Scan for the cell matching the given text and deliver its (X, Y) coordinate at center. 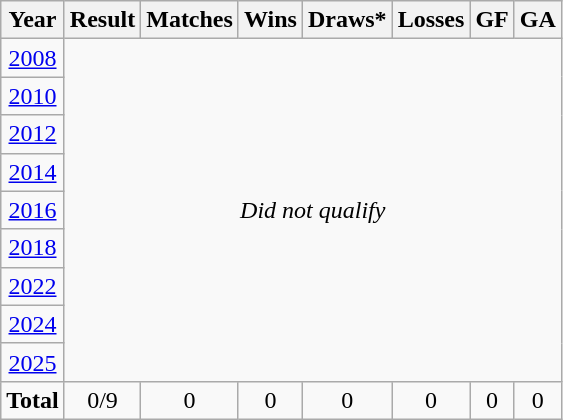
GA (538, 20)
Year (33, 20)
GF (492, 20)
Total (33, 400)
2018 (33, 248)
2010 (33, 96)
2014 (33, 172)
Wins (270, 20)
2012 (33, 134)
Draws* (347, 20)
2024 (33, 324)
2016 (33, 210)
Losses (431, 20)
Did not qualify (312, 210)
2025 (33, 362)
2022 (33, 286)
Result (102, 20)
0/9 (102, 400)
Matches (190, 20)
2008 (33, 58)
